Determine the [X, Y] coordinate at the center of the cell enclosing the given text.  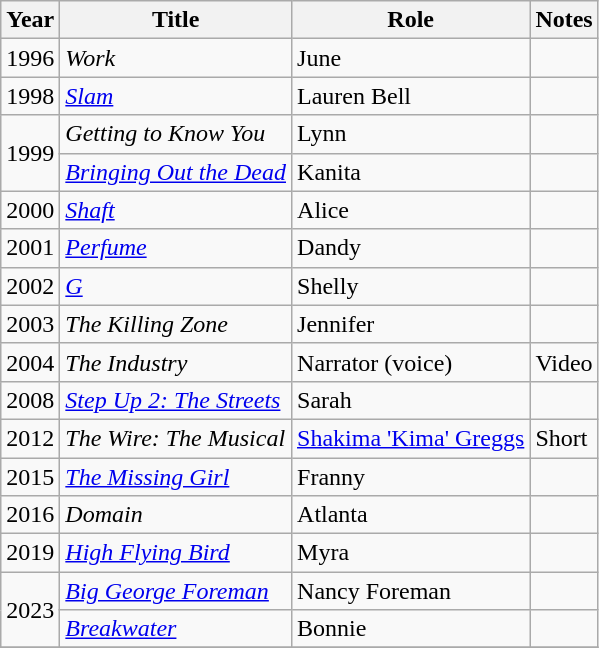
2012 [30, 438]
Alice [411, 210]
Notes [564, 20]
2019 [30, 553]
The Industry [176, 362]
Title [176, 20]
Franny [411, 477]
2015 [30, 477]
Jennifer [411, 324]
Big George Foreman [176, 591]
G [176, 286]
Lauren Bell [411, 96]
Perfume [176, 248]
Domain [176, 515]
Video [564, 362]
Narrator (voice) [411, 362]
Slam [176, 96]
1999 [30, 153]
Nancy Foreman [411, 591]
Shaft [176, 210]
2002 [30, 286]
Shelly [411, 286]
2001 [30, 248]
Shakima 'Kima' Greggs [411, 438]
The Missing Girl [176, 477]
Step Up 2: The Streets [176, 400]
The Killing Zone [176, 324]
2016 [30, 515]
Work [176, 58]
Lynn [411, 134]
Getting to Know You [176, 134]
Role [411, 20]
2004 [30, 362]
June [411, 58]
Dandy [411, 248]
The Wire: The Musical [176, 438]
Bringing Out the Dead [176, 172]
Atlanta [411, 515]
Bonnie [411, 629]
Sarah [411, 400]
Year [30, 20]
2000 [30, 210]
1996 [30, 58]
Breakwater [176, 629]
1998 [30, 96]
Short [564, 438]
2023 [30, 610]
Myra [411, 553]
High Flying Bird [176, 553]
2008 [30, 400]
2003 [30, 324]
Kanita [411, 172]
